Capture the cell that displays the provided text and extract its (X, Y) central coordinate. 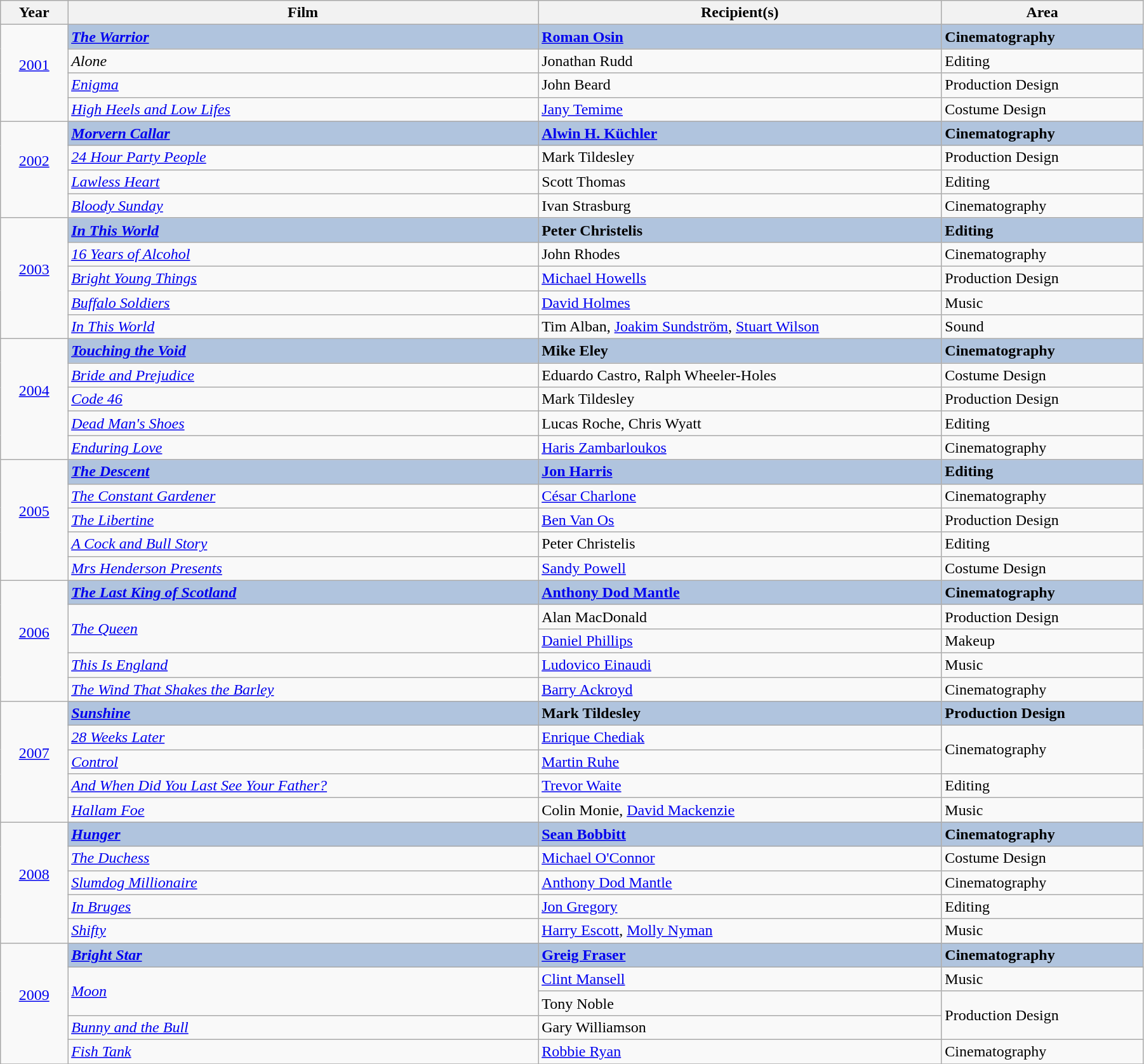
Touching the Void (303, 351)
16 Years of Alcohol (303, 254)
Robbie Ryan (740, 1051)
Dead Man's Shoes (303, 423)
The Descent (303, 472)
César Charlone (740, 496)
Mrs Henderson Presents (303, 568)
Michael O'Connor (740, 858)
Control (303, 762)
Clint Mansell (740, 979)
Fish Tank (303, 1051)
Slumdog Millionaire (303, 882)
And When Did You Last See Your Father? (303, 786)
Alan MacDonald (740, 616)
Gary Williamson (740, 1027)
Alwin H. Küchler (740, 133)
Daniel Phillips (740, 641)
Eduardo Castro, Ralph Wheeler-Holes (740, 375)
Year (34, 13)
Martin Ruhe (740, 762)
Tony Noble (740, 1003)
Bright Star (303, 955)
The Duchess (303, 858)
Moon (303, 991)
John Beard (740, 85)
The Wind That Shakes the Barley (303, 689)
Enigma (303, 85)
Jon Gregory (740, 907)
2002 (34, 170)
Colin Monie, David Mackenzie (740, 810)
Morvern Callar (303, 133)
Ben Van Os (740, 520)
This Is England (303, 665)
Buffalo Soldiers (303, 303)
Recipient(s) (740, 13)
Area (1042, 13)
Hallam Foe (303, 810)
Sandy Powell (740, 568)
Ivan Strasburg (740, 206)
2006 (34, 641)
Mike Eley (740, 351)
Lawless Heart (303, 182)
2008 (34, 882)
Haris Zambarloukos (740, 448)
Sunshine (303, 714)
2003 (34, 278)
The Constant Gardener (303, 496)
Enrique Chediak (740, 738)
Jany Temime (740, 109)
High Heels and Low Lifes (303, 109)
The Libertine (303, 520)
Tim Alban, Joakim Sundström, Stuart Wilson (740, 327)
Alone (303, 61)
Enduring Love (303, 448)
Scott Thomas (740, 182)
Bunny and the Bull (303, 1027)
Sean Bobbitt (740, 834)
Michael Howells (740, 278)
Code 46 (303, 399)
28 Weeks Later (303, 738)
24 Hour Party People (303, 157)
Lucas Roche, Chris Wyatt (740, 423)
In Bruges (303, 907)
The Last King of Scotland (303, 592)
Trevor Waite (740, 786)
Barry Ackroyd (740, 689)
Makeup (1042, 641)
The Warrior (303, 37)
The Queen (303, 628)
Bloody Sunday (303, 206)
Jonathan Rudd (740, 61)
Bright Young Things (303, 278)
Roman Osin (740, 37)
Jon Harris (740, 472)
John Rhodes (740, 254)
2005 (34, 520)
Shifty (303, 931)
Hunger (303, 834)
2001 (34, 73)
Ludovico Einaudi (740, 665)
A Cock and Bull Story (303, 544)
2004 (34, 399)
2007 (34, 762)
2009 (34, 1003)
Harry Escott, Molly Nyman (740, 931)
Bride and Prejudice (303, 375)
Sound (1042, 327)
Greig Fraser (740, 955)
David Holmes (740, 303)
Film (303, 13)
